Return [x, y] of the center of cell containing provided text 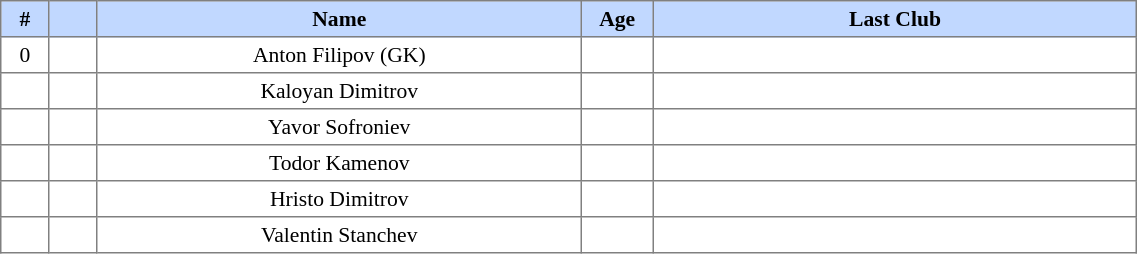
Hristo Dimitrov [339, 199]
Valentin Stanchev [339, 235]
Name [339, 19]
Kaloyan Dimitrov [339, 91]
Anton Filipov (GK) [339, 55]
Todor Kamenov [339, 163]
Last Club [895, 19]
Age [617, 19]
Yavor Sofroniev [339, 127]
# [25, 19]
0 [25, 55]
